Capture the cell that displays the provided text and extract its (x, y) central coordinate. 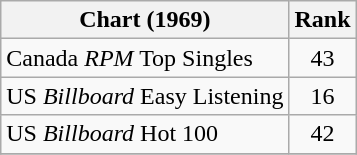
16 (322, 96)
43 (322, 58)
US Billboard Easy Listening (145, 96)
42 (322, 134)
US Billboard Hot 100 (145, 134)
Chart (1969) (145, 20)
Canada RPM Top Singles (145, 58)
Rank (322, 20)
